Detect which cell encompasses the target text, then output its (X, Y) center coordinate. 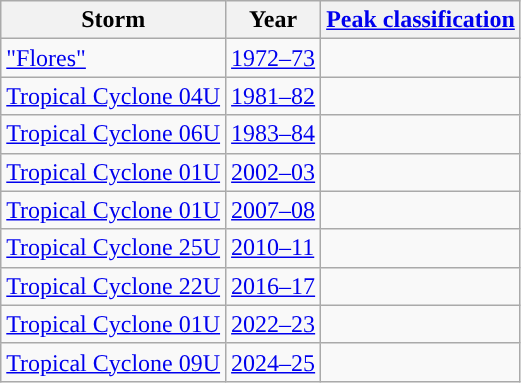
Tropical Cyclone 04U (114, 96)
2016–17 (274, 286)
Tropical Cyclone 25U (114, 248)
1981–82 (274, 96)
1983–84 (274, 134)
Year (274, 20)
Tropical Cyclone 06U (114, 134)
2010–11 (274, 248)
2002–03 (274, 172)
2007–08 (274, 210)
1972–73 (274, 58)
"Flores" (114, 58)
2022–23 (274, 324)
Tropical Cyclone 22U (114, 286)
2024–25 (274, 362)
Peak classification (421, 20)
Storm (114, 20)
Tropical Cyclone 09U (114, 362)
